Scan for the cell matching the given text and deliver its (X, Y) coordinate at center. 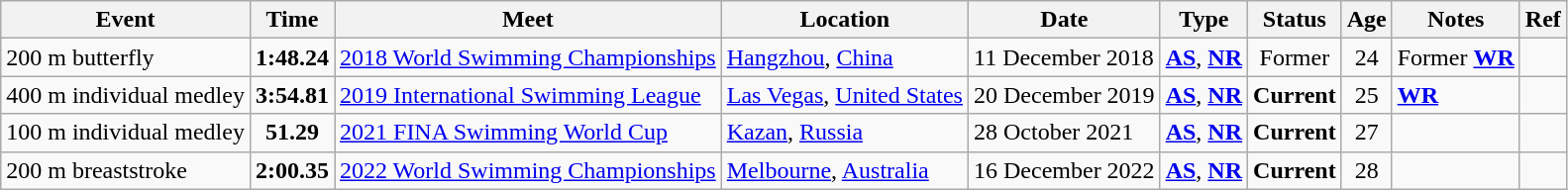
400 m individual medley (126, 95)
25 (1367, 95)
20 December 2019 (1064, 95)
1:48.24 (291, 57)
3:54.81 (291, 95)
Ref (1543, 20)
2019 International Swimming League (529, 95)
WR (1456, 95)
Hangzhou, China (844, 57)
Type (1203, 20)
Location (844, 20)
Date (1064, 20)
2018 World Swimming Championships (529, 57)
24 (1367, 57)
2021 FINA Swimming World Cup (529, 133)
11 December 2018 (1064, 57)
Age (1367, 20)
200 m breaststroke (126, 170)
Former WR (1456, 57)
Melbourne, Australia (844, 170)
Former (1296, 57)
Las Vegas, United States (844, 95)
27 (1367, 133)
2022 World Swimming Championships (529, 170)
Meet (529, 20)
Notes (1456, 20)
Event (126, 20)
28 (1367, 170)
2:00.35 (291, 170)
16 December 2022 (1064, 170)
100 m individual medley (126, 133)
Kazan, Russia (844, 133)
200 m butterfly (126, 57)
28 October 2021 (1064, 133)
Time (291, 20)
Status (1296, 20)
51.29 (291, 133)
